Scan for the cell matching the given text and deliver its [x, y] coordinate at center. 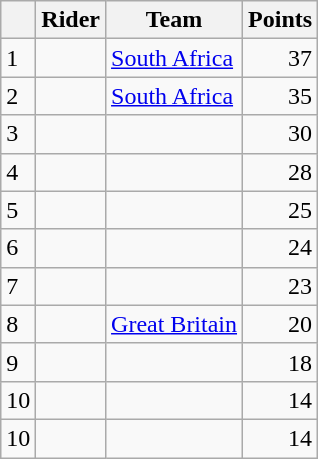
18 [280, 362]
5 [18, 210]
2 [18, 96]
28 [280, 172]
6 [18, 248]
25 [280, 210]
8 [18, 324]
4 [18, 172]
Great Britain [174, 324]
9 [18, 362]
7 [18, 286]
35 [280, 96]
1 [18, 58]
23 [280, 286]
Points [280, 20]
Team [174, 20]
3 [18, 134]
20 [280, 324]
Rider [71, 20]
30 [280, 134]
24 [280, 248]
37 [280, 58]
